Search for the cell housing the specified text and yield its (X, Y) center coordinate. 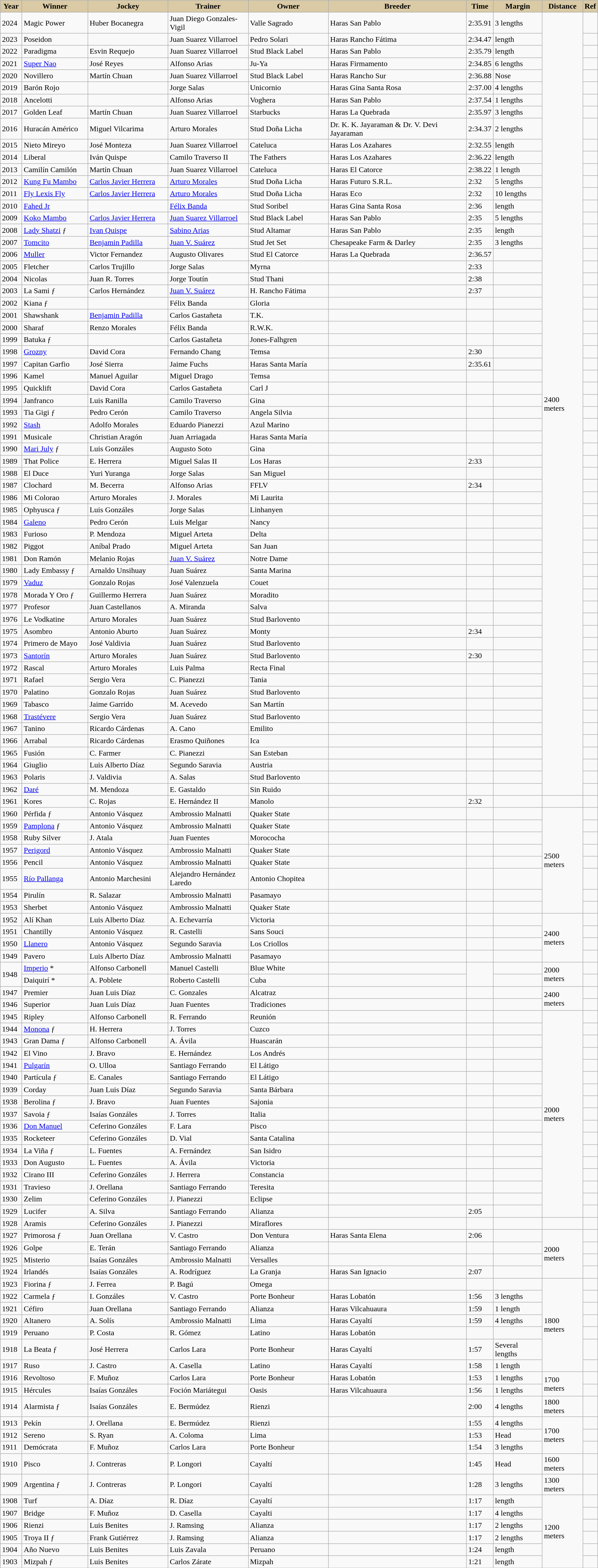
Primero de Mayo (55, 643)
Giuglio (55, 765)
J. Morales (208, 498)
Cirano III (55, 1175)
Kung Fu Mambo (55, 182)
1952 (11, 919)
Tanino (55, 728)
Sharaf (55, 327)
1974 (11, 643)
Don Ramón (55, 559)
1995 (11, 388)
1961 (11, 802)
R. Castelli (208, 932)
1914 (11, 1406)
A. Salas (208, 777)
Aníbal Prado (128, 546)
1905 (11, 1537)
Notre Dame (288, 559)
2014 (11, 157)
Pavero (55, 956)
1999 (11, 339)
2:07 (480, 1272)
1977 (11, 607)
2017 (11, 112)
2021 (11, 64)
Fernando Chang (208, 352)
Huber Bocanegra (128, 23)
2002 (11, 303)
Mi Colorao (55, 498)
1925 (11, 1260)
Stud Soribel (288, 206)
1975 (11, 631)
2019 (11, 88)
Foción Mariátegui (208, 1390)
Haras Futuro S.R.L. (397, 182)
Daré (55, 789)
Golden Leaf (55, 112)
1939 (11, 1090)
Ivan Quispe (128, 230)
1945 (11, 1017)
Luis Ranilla (128, 400)
1927 (11, 1236)
R. Díaz (208, 1501)
Voghera (288, 100)
Haras Santa Elena (397, 1236)
2:38 (480, 279)
Tania (288, 680)
1200 meters (562, 1531)
Barón Rojo (55, 88)
Omega (288, 1284)
Fahed Jr (55, 206)
Valle Sagrado (288, 23)
The Fathers (288, 157)
A. Poblete (128, 980)
E. Gastaldo (208, 789)
10 lengths (517, 194)
1971 (11, 680)
Llanero (55, 944)
1959 (11, 826)
A. Cano (208, 728)
1964 (11, 765)
Santa Catalina (288, 1138)
1942 (11, 1053)
Time (480, 6)
Muller (55, 255)
Emilito (288, 728)
Aramis (55, 1223)
San Miguel (288, 473)
Antonio Aburto (128, 631)
Christian Aragón (128, 437)
Perigord (55, 850)
1951 (11, 932)
Monty (288, 631)
Distance (562, 6)
F. Lara (208, 1126)
Poseidon (55, 39)
Koko Mambo (55, 218)
1912 (11, 1435)
1981 (11, 559)
Liberal (55, 157)
Lady Embassy ƒ (55, 571)
Don Manuel (55, 1126)
1926 (11, 1248)
Revoltoso (55, 1378)
I. Gonzáles (128, 1296)
San Esteban (288, 753)
Margin (517, 6)
1953 (11, 907)
1993 (11, 413)
Paradigma (55, 51)
1920 (11, 1321)
1958 (11, 838)
1931 (11, 1187)
2:36 (480, 206)
2005 (11, 267)
2:36.57 (480, 255)
Teresita (288, 1187)
1937 (11, 1114)
2013 (11, 170)
Santa Bárbara (288, 1090)
1960 (11, 814)
Berolina ƒ (55, 1102)
1950 (11, 944)
Monona ƒ (55, 1029)
1923 (11, 1284)
2:34.85 (480, 64)
R.W.K. (288, 327)
P. Bagú (208, 1284)
1992 (11, 425)
Reunión (288, 1017)
Yuri Yuranga (128, 473)
Italia (288, 1114)
Camilín Camilón (55, 170)
2500 meters (562, 861)
Pamplona ƒ (55, 826)
2004 (11, 279)
Renzo Morales (128, 327)
1:58 (480, 1366)
1:28 (480, 1484)
1:55 (480, 1423)
Esvin Requejo (128, 51)
1909 (11, 1484)
La Sami ƒ (55, 291)
Alejandro Hernández Laredo (208, 879)
Breeder (397, 6)
Altanero (55, 1321)
Partícula ƒ (55, 1077)
1948 (11, 974)
Stud El Catorce (288, 255)
Batuka ƒ (55, 339)
Antonio Chopitea (288, 879)
1:24 (480, 1549)
A. Rodríguez (208, 1272)
1966 (11, 741)
Los Andrés (288, 1053)
2:00 (480, 1406)
M. Becerra (128, 485)
La Beata ƒ (55, 1349)
E. Herrera (128, 461)
2022 (11, 51)
Moradito (288, 595)
Melanio Rojas (128, 559)
Bridge (55, 1513)
1980 (11, 571)
E. Hernández (208, 1053)
2018 (11, 100)
Lady Shatzi ƒ (55, 230)
Trainer (208, 6)
Juan Castellanos (128, 607)
El Vino (55, 1053)
Sabino Arias (208, 230)
1928 (11, 1223)
Rafael (55, 680)
1947 (11, 993)
Ancelotti (55, 100)
Mari July ƒ (55, 449)
Jaime Fuchs (208, 364)
Haras El Catorce (397, 170)
Azul Marino (288, 425)
1941 (11, 1065)
Victor Fernandez (128, 255)
Camilo Traverso II (208, 157)
2:36.88 (480, 76)
Tia Gigi ƒ (55, 413)
1915 (11, 1390)
Eclipse (288, 1199)
Manuel Castelli (208, 968)
1918 (11, 1349)
Nancy (288, 522)
Mizpah (288, 1562)
1956 (11, 862)
1934 (11, 1151)
D. Casella (208, 1513)
José Reyes (128, 64)
José Valdivia (128, 643)
1962 (11, 789)
2010 (11, 206)
1943 (11, 1041)
Recta Final (288, 668)
1983 (11, 534)
Golpe (55, 1248)
2020 (11, 76)
1917 (11, 1366)
Jaime Garrido (128, 704)
José Valenzuela (208, 583)
Sajonia (288, 1102)
Erasmo Quiñones (208, 741)
Sherbet (55, 907)
Angela Silvia (288, 413)
Pekín (55, 1423)
Constancia (288, 1175)
Haras Firmamento (397, 64)
Stash (55, 425)
Guillermo Herrera (128, 595)
Juan R. Torres (128, 279)
Super Nao (55, 64)
1929 (11, 1211)
Luis Zavala (208, 1549)
1972 (11, 668)
Owner (288, 6)
1916 (11, 1378)
Asombro (55, 631)
Savoia ƒ (55, 1114)
H. Rancho Fátima (288, 291)
Kores (55, 802)
Grozny (55, 352)
Rocketeer (55, 1138)
Daiquirí * (55, 980)
1969 (11, 704)
Pirulín (55, 895)
2006 (11, 255)
Sereno (55, 1435)
Gloria (288, 303)
Profesor (55, 607)
Río Pallanga (55, 879)
2:35.79 (480, 51)
Haras Rancho Sur (397, 76)
Trastévere (55, 716)
José Herrera (128, 1349)
Jones-Falhgren (288, 339)
El Duce (55, 473)
M. Mendoza (128, 789)
1970 (11, 692)
2001 (11, 315)
Miguel Salas II (208, 461)
Manuel Aguilar (128, 376)
2:35.91 (480, 23)
Ica (288, 741)
Frank Gutiérrez (128, 1537)
Stud Altamar (288, 230)
Clochard (55, 485)
2011 (11, 194)
Demócrata (55, 1447)
Don Ventura (288, 1236)
Ruby Silver (55, 838)
2023 (11, 39)
1979 (11, 583)
2:05 (480, 1211)
La Granja (288, 1272)
Corday (55, 1090)
2016 (11, 128)
2024 (11, 23)
Couet (288, 583)
O. Ulloa (128, 1065)
1996 (11, 376)
2:38.22 (480, 170)
Misterio (55, 1260)
E. Terán (128, 1248)
Alcatraz (288, 993)
1946 (11, 1005)
Carlos Trujillo (128, 267)
José Monteza (128, 145)
2008 (11, 230)
La Viña ƒ (55, 1151)
Sin Ruido (288, 789)
A. Solís (128, 1321)
1936 (11, 1126)
Adolfo Morales (128, 425)
Carlos Hernández (128, 291)
Carl J (288, 388)
2:06 (480, 1236)
Cuzco (288, 1029)
Kamel (55, 376)
Los Criollos (288, 944)
2007 (11, 242)
1997 (11, 364)
Roberto Castelli (208, 980)
Tabasco (55, 704)
Tradiciones (288, 1005)
Chantilly (55, 932)
M. Acevedo (208, 704)
Haras Eco (397, 194)
Año Nuevo (55, 1549)
Miguel Drago (208, 376)
Morada Y Oro ƒ (55, 595)
Arrabal (55, 741)
Imperio * (55, 968)
R. Gómez (208, 1333)
Argentina ƒ (55, 1484)
Alí Khan (55, 919)
1986 (11, 498)
1913 (11, 1423)
2:37 (480, 291)
Palatino (55, 692)
C. Farmer (128, 753)
Mizpah ƒ (55, 1562)
1991 (11, 437)
P. Costa (128, 1333)
1922 (11, 1296)
Los Haras (288, 461)
Miguel Vilcarima (128, 128)
Ref (590, 6)
Pérfida ƒ (55, 814)
That Police (55, 461)
Dr. K. K. Jayaraman & Dr. V. Devi Jayaraman (397, 128)
1949 (11, 956)
1600 meters (562, 1464)
6 lengths (517, 64)
1968 (11, 716)
1938 (11, 1102)
C. Gonzales (208, 993)
2009 (11, 218)
Cuba (288, 980)
Magic Power (55, 23)
1965 (11, 753)
Polaris (55, 777)
Stud Jet Set (288, 242)
Morococha (288, 838)
Carlos Zárate (208, 1562)
2:37.00 (480, 88)
1919 (11, 1333)
Galeno (55, 522)
Tomcito (55, 242)
Miraflores (288, 1223)
Haras San Ignacio (397, 1272)
Stud Thani (288, 279)
1:54 (480, 1447)
1910 (11, 1464)
1954 (11, 895)
1911 (11, 1447)
Delta (288, 534)
1933 (11, 1163)
E. Canales (128, 1077)
1932 (11, 1175)
Lucifer (55, 1211)
Luis Melgar (208, 522)
A. Silva (128, 1211)
Kiana ƒ (55, 303)
Manolo (288, 802)
Eduardo Pianezzi (208, 425)
2:37.54 (480, 100)
Jorge Toutín (208, 279)
Huracán Américo (55, 128)
Versalles (288, 1260)
1907 (11, 1513)
2000 (11, 327)
Vaduz (55, 583)
1930 (11, 1199)
Musicale (55, 437)
FFLV (288, 485)
J. Herrera (208, 1175)
Salva (288, 607)
1998 (11, 352)
2:35.97 (480, 112)
Turf (55, 1501)
Ruso (55, 1366)
2015 (11, 145)
Linhanyen (288, 510)
Myrna (288, 267)
J. Ferrea (128, 1284)
Hércules (55, 1390)
Huascarán (288, 1041)
Rascal (55, 668)
A. Casella (208, 1366)
Fly Lexis Fly (55, 194)
Augusto Olivares (208, 255)
S. Ryan (128, 1435)
Irlandés (55, 1272)
E. Hernández II (208, 802)
Nicolas (55, 279)
Gran Dama ƒ (55, 1041)
Janfranco (55, 400)
Ju-Ya (288, 64)
Pulgarín (55, 1065)
Quicklift (55, 388)
Capitan Garfio (55, 364)
Troya II ƒ (55, 1537)
2:35.61 (480, 364)
Juan Arriagada (208, 437)
San Isidro (288, 1151)
1967 (11, 728)
Pencil (55, 862)
1940 (11, 1077)
1976 (11, 619)
Augusto Soto (208, 449)
Superior (55, 1005)
Austria (288, 765)
1990 (11, 449)
Several lengths (517, 1349)
Novillero (55, 76)
1944 (11, 1029)
C. Rojas (128, 802)
Haras Rancho Fátima (397, 39)
1987 (11, 485)
A. Echevarría (208, 919)
1906 (11, 1525)
Ophyusca ƒ (55, 510)
Unicornio (288, 88)
Luis Palma (208, 668)
Mi Laurita (288, 498)
Year (11, 6)
Sans Souci (288, 932)
Cayalti (288, 1513)
Le Vodkatine (55, 619)
1908 (11, 1501)
1935 (11, 1138)
Juan Diego Gonzales-Vigil (208, 23)
Winner (55, 6)
Primorosa ƒ (55, 1236)
Starbucks (288, 112)
1963 (11, 777)
A. Díaz (128, 1501)
1984 (11, 522)
Travieso (55, 1187)
Fiorina ƒ (55, 1284)
1300 meters (562, 1484)
Furioso (55, 534)
J. Atala (128, 838)
2012 (11, 182)
Carmela ƒ (55, 1296)
Jockey (128, 6)
H. Herrera (128, 1029)
A. Miranda (208, 607)
T.K. (288, 315)
J. Castro (128, 1366)
Nose (517, 76)
Don Augusto (55, 1163)
Céfiro (55, 1308)
Nieto Mireyo (55, 145)
1924 (11, 1272)
1982 (11, 546)
Fusión (55, 753)
Shawshank (55, 315)
P. Mendoza (128, 534)
2:36.22 (480, 157)
1921 (11, 1308)
2:32.55 (480, 145)
Oasis (288, 1390)
2003 (11, 291)
R. Salazar (128, 895)
A. Fernández (208, 1151)
Santorín (55, 656)
Chesapeake Farm & Darley (397, 242)
1988 (11, 473)
1994 (11, 400)
Piggot (55, 546)
1903 (11, 1562)
Premier (55, 993)
1989 (11, 461)
Zelim (55, 1199)
Arnaldo Unsihuay (128, 571)
Blue White (288, 968)
Fletcher (55, 267)
1:45 (480, 1464)
J. Valdivia (128, 777)
Ripley (55, 1017)
A. Coloma (208, 1435)
San Martín (288, 704)
2:34.47 (480, 39)
1955 (11, 879)
1:57 (480, 1349)
Alarmista ƒ (55, 1406)
1985 (11, 510)
Santa Marina (288, 571)
R. Ferrando (208, 1017)
2:34.37 (480, 128)
San Juan (288, 546)
1973 (11, 656)
1957 (11, 850)
Pedro Solari (288, 39)
Antonio Marchesini (128, 879)
José Sierra (128, 364)
1904 (11, 1549)
1:21 (480, 1562)
Iván Quispe (128, 157)
D. Vial (208, 1138)
1978 (11, 595)
